Locate the cell with the specified text and output its [x, y] center coordinate. 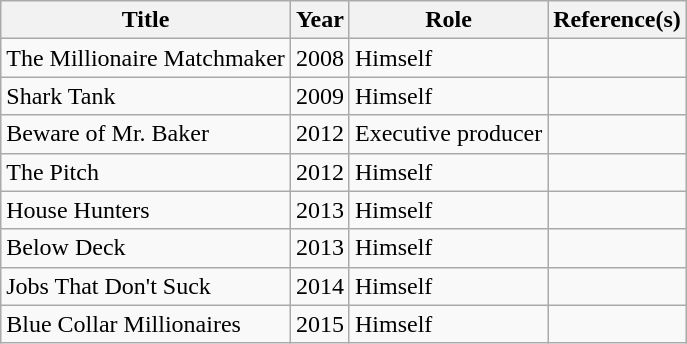
Below Deck [146, 248]
The Pitch [146, 172]
Executive producer [448, 134]
2014 [320, 286]
2009 [320, 96]
Blue Collar Millionaires [146, 324]
Role [448, 20]
2008 [320, 58]
The Millionaire Matchmaker [146, 58]
Title [146, 20]
Year [320, 20]
Beware of Mr. Baker [146, 134]
House Hunters [146, 210]
Jobs That Don't Suck [146, 286]
2015 [320, 324]
Reference(s) [618, 20]
Shark Tank [146, 96]
